Identify which cell holds the provided text, then report its [X, Y] central coordinate. 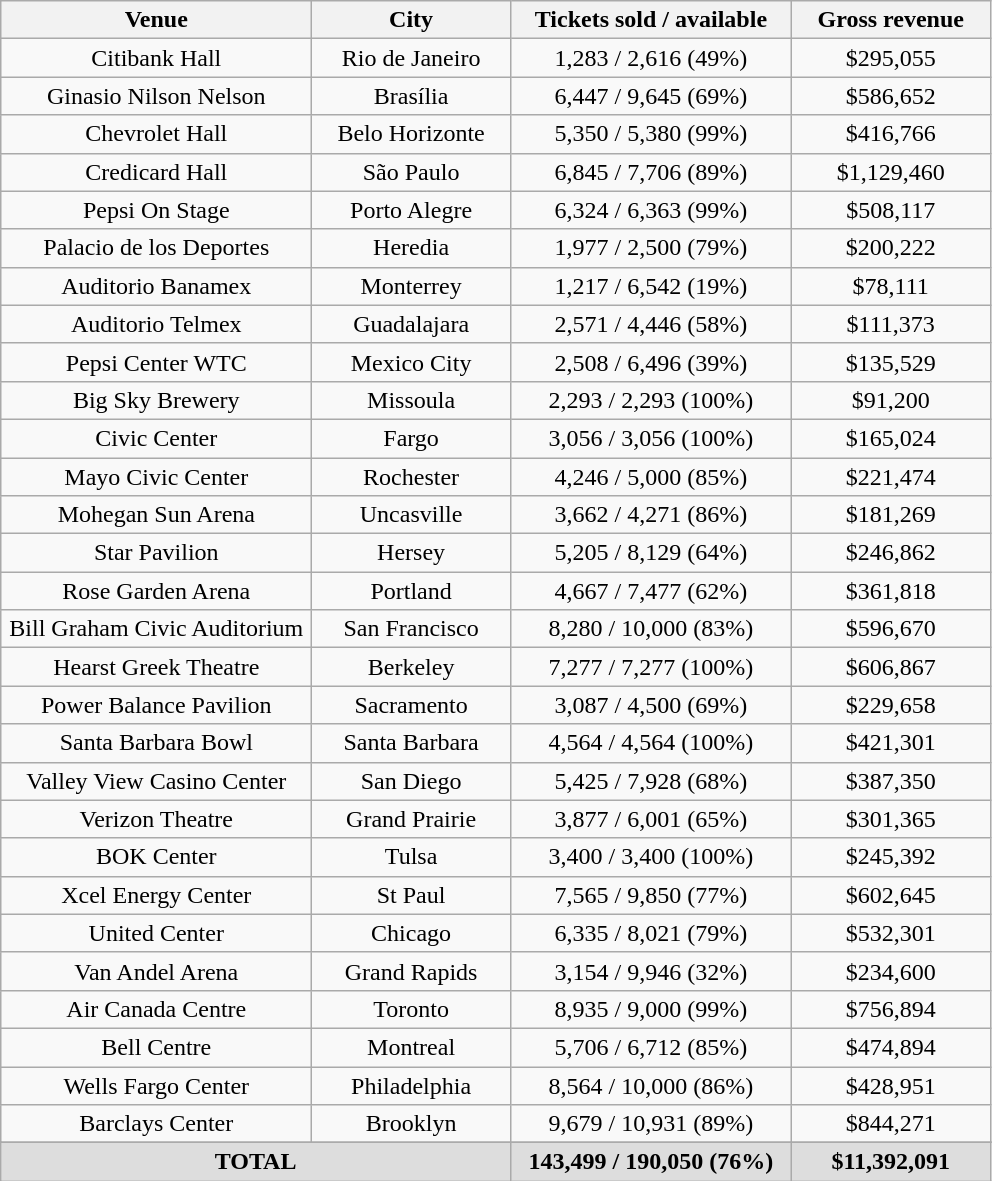
Fargo [412, 438]
$234,600 [890, 971]
Grand Rapids [412, 971]
4,246 / 5,000 (85%) [650, 477]
$229,658 [890, 705]
$91,200 [890, 400]
Guadalajara [412, 324]
$756,894 [890, 1009]
3,662 / 4,271 (86%) [650, 515]
6,845 / 7,706 (89%) [650, 172]
2,293 / 2,293 (100%) [650, 400]
3,400 / 3,400 (100%) [650, 857]
5,205 / 8,129 (64%) [650, 553]
Montreal [412, 1047]
Uncasville [412, 515]
3,056 / 3,056 (100%) [650, 438]
Auditorio Banamex [156, 286]
$200,222 [890, 248]
Santa Barbara Bowl [156, 743]
$416,766 [890, 134]
8,280 / 10,000 (83%) [650, 629]
Valley View Casino Center [156, 781]
Grand Prairie [412, 819]
Hearst Greek Theatre [156, 667]
Berkeley [412, 667]
Brooklyn [412, 1124]
Big Sky Brewery [156, 400]
6,447 / 9,645 (69%) [650, 96]
$221,474 [890, 477]
Barclays Center [156, 1124]
4,564 / 4,564 (100%) [650, 743]
6,335 / 8,021 (79%) [650, 933]
TOTAL [256, 1162]
143,499 / 190,050 (76%) [650, 1162]
Rochester [412, 477]
Auditorio Telmex [156, 324]
9,679 / 10,931 (89%) [650, 1124]
Verizon Theatre [156, 819]
$586,652 [890, 96]
2,508 / 6,496 (39%) [650, 362]
Gross revenue [890, 20]
São Paulo [412, 172]
7,565 / 9,850 (77%) [650, 895]
$421,301 [890, 743]
Pepsi Center WTC [156, 362]
8,935 / 9,000 (99%) [650, 1009]
$135,529 [890, 362]
Rose Garden Arena [156, 591]
1,977 / 2,500 (79%) [650, 248]
Porto Alegre [412, 210]
Pepsi On Stage [156, 210]
Star Pavilion [156, 553]
Tulsa [412, 857]
$1,129,460 [890, 172]
Power Balance Pavilion [156, 705]
Mohegan Sun Arena [156, 515]
United Center [156, 933]
Tickets sold / available [650, 20]
Brasília [412, 96]
Monterrey [412, 286]
6,324 / 6,363 (99%) [650, 210]
Rio de Janeiro [412, 58]
Heredia [412, 248]
BOK Center [156, 857]
5,706 / 6,712 (85%) [650, 1047]
$508,117 [890, 210]
Civic Center [156, 438]
1,217 / 6,542 (19%) [650, 286]
St Paul [412, 895]
$844,271 [890, 1124]
Ginasio Nilson Nelson [156, 96]
Philadelphia [412, 1085]
$165,024 [890, 438]
Citibank Hall [156, 58]
Palacio de los Deportes [156, 248]
Hersey [412, 553]
Chicago [412, 933]
3,877 / 6,001 (65%) [650, 819]
Xcel Energy Center [156, 895]
Portland [412, 591]
5,425 / 7,928 (68%) [650, 781]
$387,350 [890, 781]
1,283 / 2,616 (49%) [650, 58]
$361,818 [890, 591]
Wells Fargo Center [156, 1085]
$245,392 [890, 857]
2,571 / 4,446 (58%) [650, 324]
Credicard Hall [156, 172]
3,154 / 9,946 (32%) [650, 971]
$428,951 [890, 1085]
$111,373 [890, 324]
$606,867 [890, 667]
Sacramento [412, 705]
Venue [156, 20]
Toronto [412, 1009]
$532,301 [890, 933]
Air Canada Centre [156, 1009]
City [412, 20]
$301,365 [890, 819]
Santa Barbara [412, 743]
7,277 / 7,277 (100%) [650, 667]
Missoula [412, 400]
$11,392,091 [890, 1162]
3,087 / 4,500 (69%) [650, 705]
Bell Centre [156, 1047]
$596,670 [890, 629]
Mayo Civic Center [156, 477]
5,350 / 5,380 (99%) [650, 134]
8,564 / 10,000 (86%) [650, 1085]
$181,269 [890, 515]
$602,645 [890, 895]
San Diego [412, 781]
Mexico City [412, 362]
Van Andel Arena [156, 971]
Belo Horizonte [412, 134]
San Francisco [412, 629]
$246,862 [890, 553]
4,667 / 7,477 (62%) [650, 591]
Chevrolet Hall [156, 134]
Bill Graham Civic Auditorium [156, 629]
$295,055 [890, 58]
$78,111 [890, 286]
$474,894 [890, 1047]
